Identify which cell holds the provided text, then report its [X, Y] central coordinate. 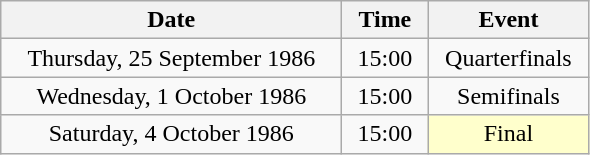
Time [385, 20]
Saturday, 4 October 1986 [172, 134]
Quarterfinals [508, 58]
Thursday, 25 September 1986 [172, 58]
Date [172, 20]
Semifinals [508, 96]
Final [508, 134]
Event [508, 20]
Wednesday, 1 October 1986 [172, 96]
